Locate the cell with the specified text and output its (X, Y) center coordinate. 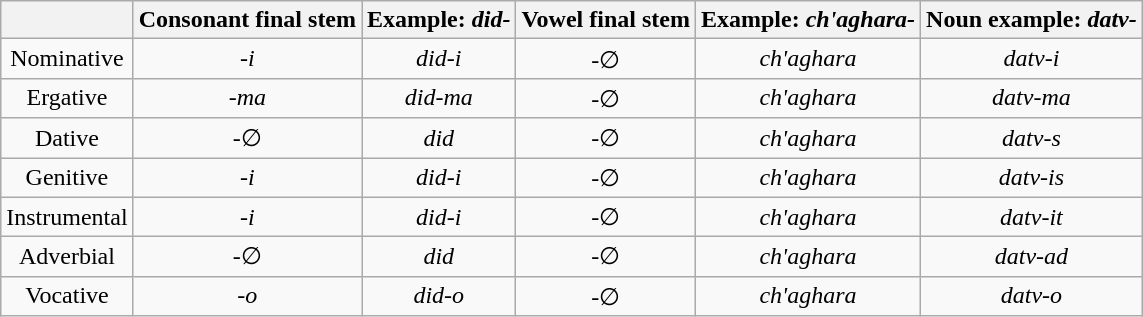
Genitive (67, 178)
datv-s (1032, 138)
datv-i (1032, 59)
Example: did- (439, 20)
Nominative (67, 59)
Instrumental (67, 217)
did-ma (439, 98)
did-o (439, 296)
-o (247, 296)
Consonant final stem (247, 20)
Vocative (67, 296)
datv-it (1032, 217)
Ergative (67, 98)
datv-ad (1032, 257)
Dative (67, 138)
Example: ch'aghara- (808, 20)
datv-ma (1032, 98)
-ma (247, 98)
datv-is (1032, 178)
Noun example: datv- (1032, 20)
Vowel final stem (606, 20)
datv-o (1032, 296)
Adverbial (67, 257)
